Provide the [X, Y] coordinate of the cell's center where the given text is located.  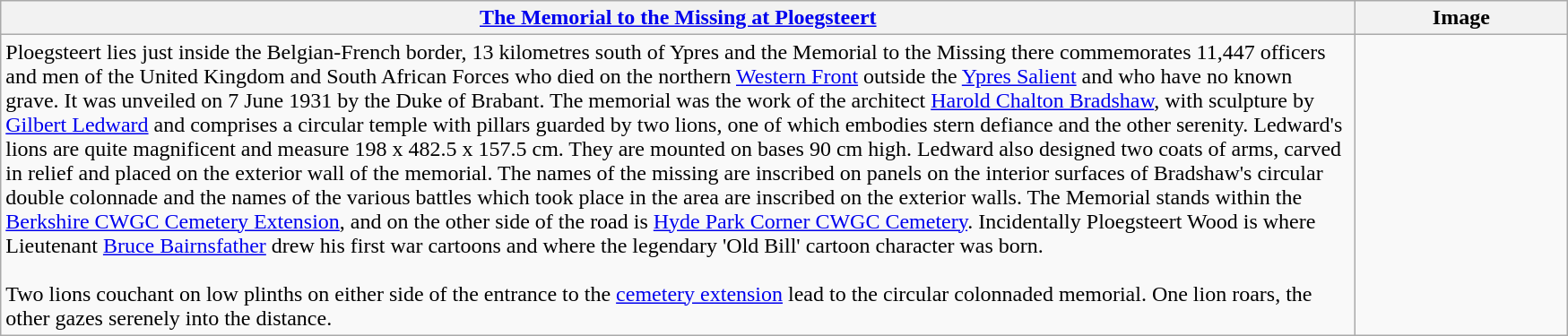
The Memorial to the Missing at Ploegsteert [678, 18]
Image [1461, 18]
